Identify which cell holds the provided text, then report its (x, y) central coordinate. 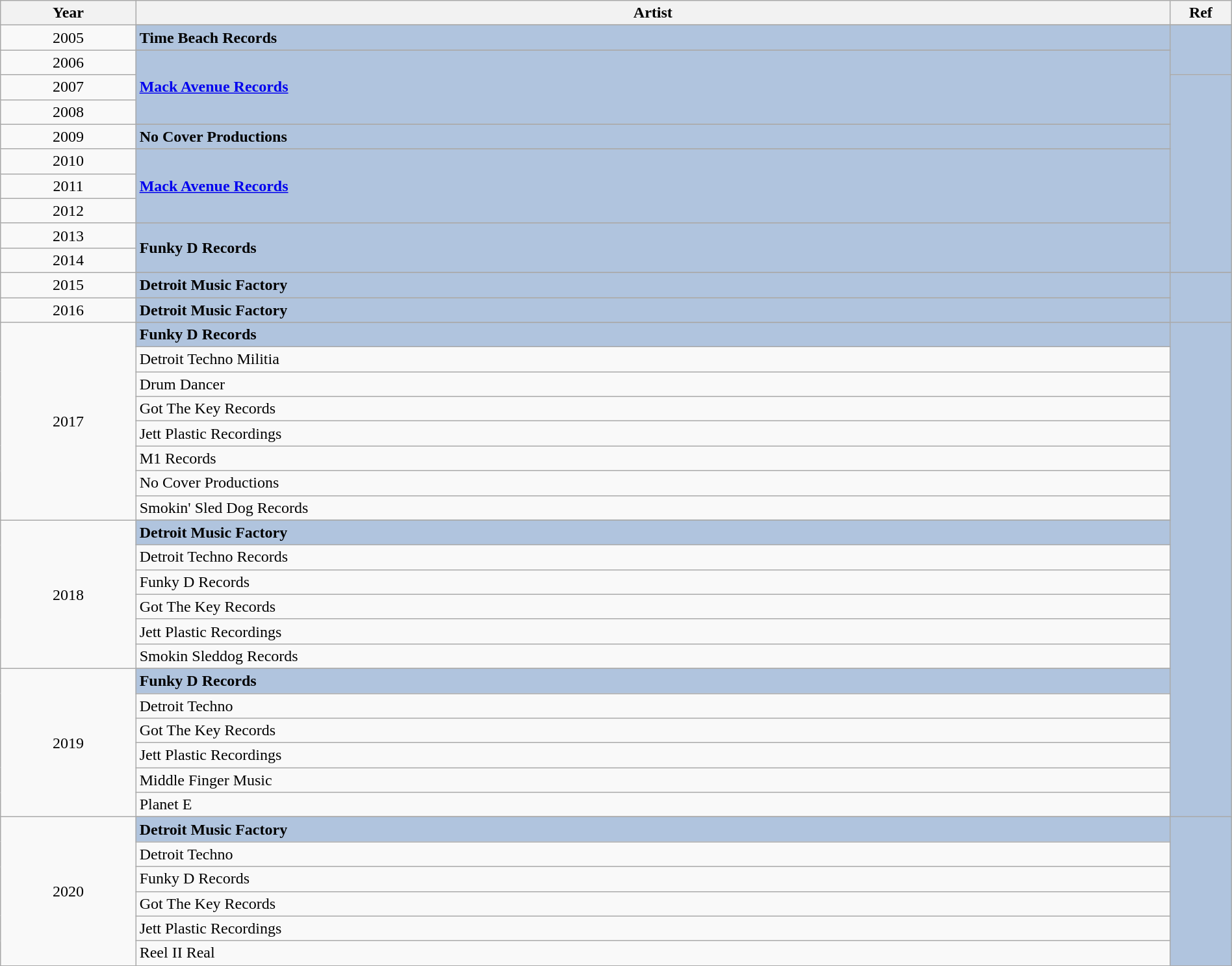
2017 (68, 421)
2020 (68, 891)
Ref (1201, 13)
Reel II Real (652, 953)
2011 (68, 186)
Smokin Sleddog Records (652, 656)
2010 (68, 161)
2016 (68, 310)
2012 (68, 211)
Middle Finger Music (652, 780)
Detroit Techno Records (652, 557)
Planet E (652, 805)
Drum Dancer (652, 384)
2018 (68, 594)
Detroit Techno Militia (652, 359)
2007 (68, 87)
2013 (68, 235)
2014 (68, 260)
Smokin' Sled Dog Records (652, 508)
Year (68, 13)
M1 Records (652, 458)
2006 (68, 62)
Artist (652, 13)
2008 (68, 112)
Time Beach Records (652, 38)
2009 (68, 137)
2019 (68, 742)
2015 (68, 285)
2005 (68, 38)
